Locate the cell with the specified text and output its (X, Y) center coordinate. 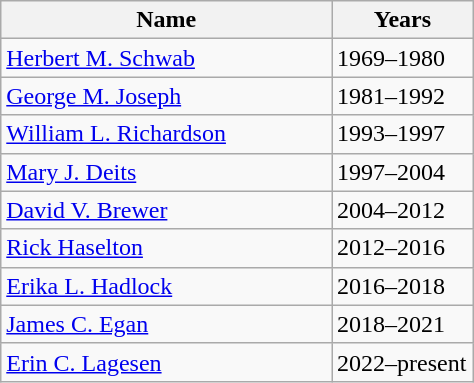
1997–2004 (403, 172)
2022–present (403, 362)
1981–1992 (403, 96)
2018–2021 (403, 324)
Erin C. Lagesen (166, 362)
George M. Joseph (166, 96)
Name (166, 20)
2004–2012 (403, 210)
2012–2016 (403, 248)
1993–1997 (403, 134)
Years (403, 20)
William L. Richardson (166, 134)
James C. Egan (166, 324)
David V. Brewer (166, 210)
Herbert M. Schwab (166, 58)
2016–2018 (403, 286)
Erika L. Hadlock (166, 286)
1969–1980 (403, 58)
Rick Haselton (166, 248)
Mary J. Deits (166, 172)
